Scan for the cell matching the given text and deliver its (X, Y) coordinate at center. 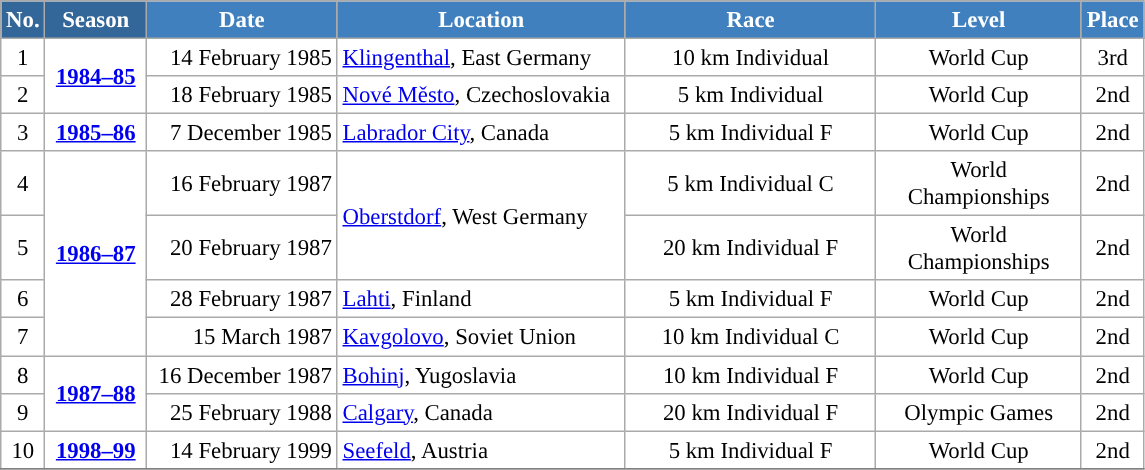
1987–88 (96, 394)
Level (979, 20)
5 km Individual C (750, 184)
Kavgolovo, Soviet Union (481, 337)
Place (1112, 20)
1998–99 (96, 450)
5 (23, 248)
8 (23, 375)
Labrador City, Canada (481, 133)
Nové Město, Czechoslovakia (481, 95)
2 (23, 95)
7 December 1985 (242, 133)
10 (23, 450)
28 February 1987 (242, 299)
1984–85 (96, 76)
Bohinj, Yugoslavia (481, 375)
Season (96, 20)
15 March 1987 (242, 337)
16 December 1987 (242, 375)
Race (750, 20)
10 km Individual (750, 58)
Klingenthal, East Germany (481, 58)
1985–86 (96, 133)
9 (23, 412)
Lahti, Finland (481, 299)
14 February 1985 (242, 58)
4 (23, 184)
Date (242, 20)
3rd (1112, 58)
18 February 1985 (242, 95)
14 February 1999 (242, 450)
25 February 1988 (242, 412)
No. (23, 20)
Oberstdorf, West Germany (481, 216)
10 km Individual F (750, 375)
5 km Individual (750, 95)
Calgary, Canada (481, 412)
6 (23, 299)
7 (23, 337)
Seefeld, Austria (481, 450)
10 km Individual C (750, 337)
1 (23, 58)
20 February 1987 (242, 248)
3 (23, 133)
16 February 1987 (242, 184)
Location (481, 20)
Olympic Games (979, 412)
1986–87 (96, 253)
